Search for the cell housing the specified text and yield its (X, Y) center coordinate. 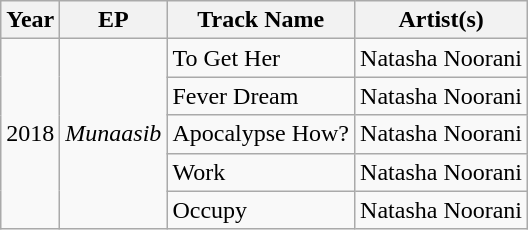
EP (114, 20)
Year (30, 20)
Occupy (261, 210)
2018 (30, 134)
Artist(s) (442, 20)
Munaasib (114, 134)
Work (261, 172)
Track Name (261, 20)
Apocalypse How? (261, 134)
Fever Dream (261, 96)
To Get Her (261, 58)
